Identify which cell holds the provided text, then report its (X, Y) central coordinate. 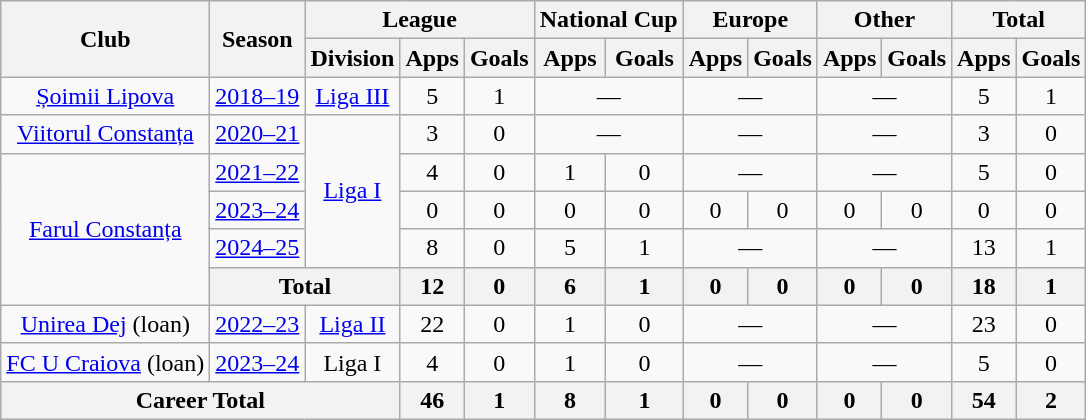
Viitorul Constanța (106, 134)
Liga II (352, 324)
46 (432, 400)
18 (984, 286)
2021–22 (258, 172)
54 (984, 400)
FC U Craiova (loan) (106, 362)
12 (432, 286)
6 (570, 286)
Season (258, 39)
Unirea Dej (loan) (106, 324)
National Cup (608, 20)
13 (984, 248)
League (420, 20)
Șoimii Lipova (106, 96)
Career Total (200, 400)
Other (884, 20)
22 (432, 324)
Club (106, 39)
Farul Constanța (106, 229)
Europe (750, 20)
2024–25 (258, 248)
2 (1051, 400)
Liga III (352, 96)
2020–21 (258, 134)
23 (984, 324)
2022–23 (258, 324)
Division (352, 58)
2018–19 (258, 96)
